Return (X, Y) of the center of cell containing provided text 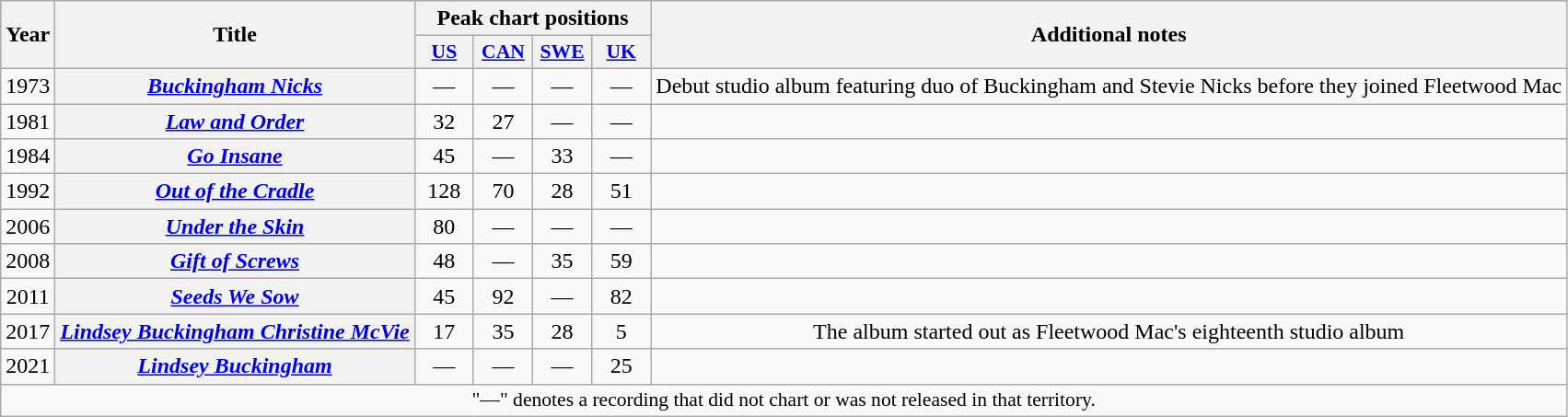
UK (621, 52)
1984 (28, 156)
Law and Order (235, 121)
17 (444, 331)
1973 (28, 86)
Go Insane (235, 156)
48 (444, 261)
US (444, 52)
Debut studio album featuring duo of Buckingham and Stevie Nicks before they joined Fleetwood Mac (1109, 86)
Peak chart positions (532, 18)
Gift of Screws (235, 261)
Buckingham Nicks (235, 86)
2006 (28, 226)
59 (621, 261)
128 (444, 191)
2021 (28, 366)
92 (503, 296)
2011 (28, 296)
The album started out as Fleetwood Mac's eighteenth studio album (1109, 331)
70 (503, 191)
Out of the Cradle (235, 191)
Year (28, 35)
82 (621, 296)
"—" denotes a recording that did not chart or was not released in that territory. (784, 400)
2017 (28, 331)
Under the Skin (235, 226)
Title (235, 35)
Additional notes (1109, 35)
Lindsey Buckingham Christine McVie (235, 331)
51 (621, 191)
5 (621, 331)
CAN (503, 52)
1981 (28, 121)
1992 (28, 191)
Seeds We Sow (235, 296)
SWE (563, 52)
2008 (28, 261)
80 (444, 226)
32 (444, 121)
25 (621, 366)
Lindsey Buckingham (235, 366)
27 (503, 121)
33 (563, 156)
